From the cell containing the given text, extract its center point as (x, y) coordinate. 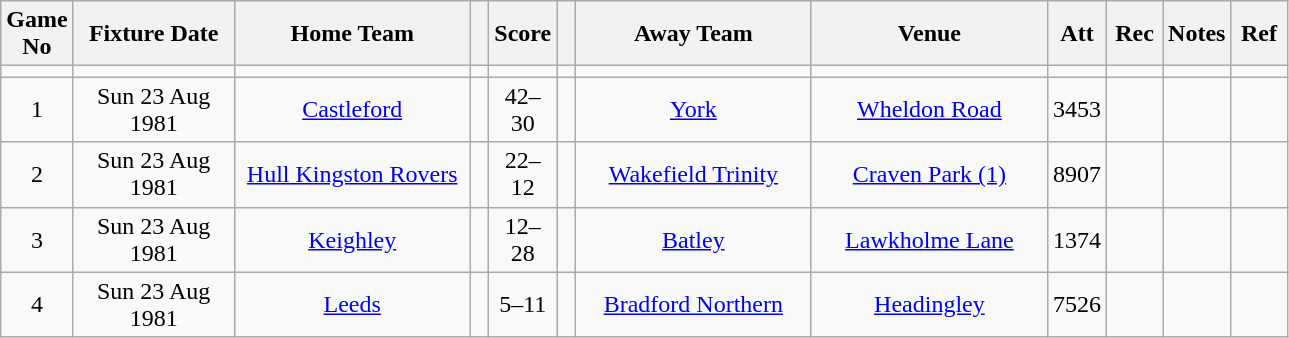
Lawkholme Lane (929, 240)
Wakefield Trinity (693, 174)
Score (523, 34)
Bradford Northern (693, 304)
3453 (1076, 110)
5–11 (523, 304)
1 (37, 110)
Home Team (352, 34)
Venue (929, 34)
Ref (1259, 34)
Headingley (929, 304)
Wheldon Road (929, 110)
Away Team (693, 34)
Hull Kingston Rovers (352, 174)
Att (1076, 34)
42–30 (523, 110)
York (693, 110)
Leeds (352, 304)
3 (37, 240)
Game No (37, 34)
Notes (1197, 34)
22–12 (523, 174)
Fixture Date (154, 34)
Batley (693, 240)
8907 (1076, 174)
Rec (1135, 34)
12–28 (523, 240)
Craven Park (1) (929, 174)
Keighley (352, 240)
1374 (1076, 240)
4 (37, 304)
Castleford (352, 110)
2 (37, 174)
7526 (1076, 304)
